Output the (X, Y) coordinate of the center of the cell containing the given text.  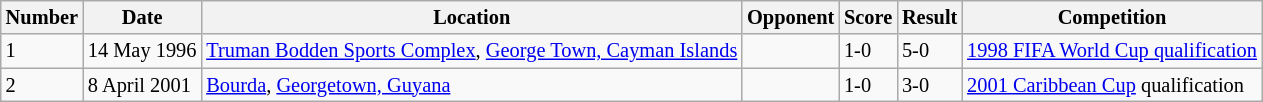
2001 Caribbean Cup qualification (1112, 85)
Location (472, 17)
5-0 (930, 51)
Opponent (790, 17)
1 (42, 51)
1998 FIFA World Cup qualification (1112, 51)
Truman Bodden Sports Complex, George Town, Cayman Islands (472, 51)
2 (42, 85)
Competition (1112, 17)
3-0 (930, 85)
Result (930, 17)
14 May 1996 (142, 51)
Score (868, 17)
Bourda, Georgetown, Guyana (472, 85)
8 April 2001 (142, 85)
Number (42, 17)
Date (142, 17)
